Detect which cell encompasses the target text, then output its (x, y) center coordinate. 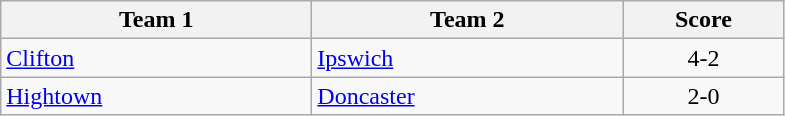
2-0 (704, 96)
Clifton (156, 58)
Team 1 (156, 20)
Score (704, 20)
Ipswich (468, 58)
Hightown (156, 96)
Doncaster (468, 96)
Team 2 (468, 20)
4-2 (704, 58)
